Find where the given text appears and provide that cell's center as [X, Y] coordinate. 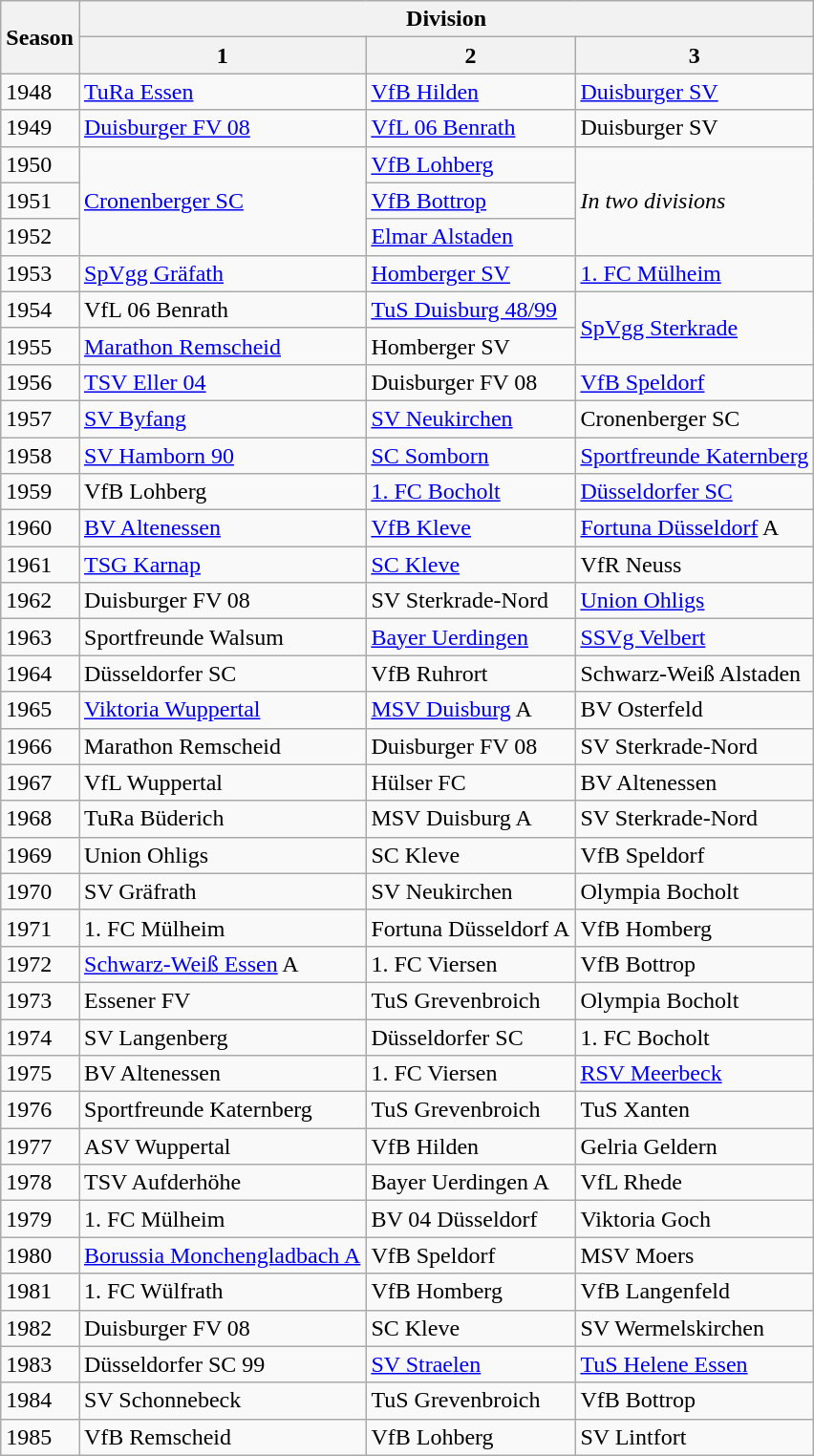
Viktoria Goch [695, 1219]
Hülser FC [470, 782]
1960 [40, 528]
TSG Karnap [222, 565]
1955 [40, 346]
VfL Wuppertal [222, 782]
1965 [40, 710]
Bayer Uerdingen [470, 637]
VfL Rhede [695, 1183]
1976 [40, 1110]
Division [445, 19]
BV 04 Düsseldorf [470, 1219]
1949 [40, 128]
1979 [40, 1219]
SV Hamborn 90 [222, 456]
1959 [40, 492]
Season [40, 37]
1983 [40, 1364]
1962 [40, 601]
VfB Ruhrort [470, 674]
SV Wermelskirchen [695, 1328]
ASV Wuppertal [222, 1146]
1950 [40, 164]
SpVgg Gräfath [222, 273]
TuRa Essen [222, 92]
Schwarz-Weiß Essen A [222, 964]
Essener FV [222, 1000]
VfB Kleve [470, 528]
1961 [40, 565]
Schwarz-Weiß Alstaden [695, 674]
1977 [40, 1146]
Düsseldorfer SC 99 [222, 1364]
1984 [40, 1401]
1 [222, 55]
TuRa Büderich [222, 819]
1951 [40, 201]
1969 [40, 855]
1978 [40, 1183]
1971 [40, 928]
VfB Remscheid [222, 1437]
1968 [40, 819]
SSVg Velbert [695, 637]
1948 [40, 92]
Borussia Monchengladbach A [222, 1255]
1985 [40, 1437]
TSV Eller 04 [222, 382]
1957 [40, 418]
Viktoria Wuppertal [222, 710]
Gelria Geldern [695, 1146]
1952 [40, 237]
SC Somborn [470, 456]
1967 [40, 782]
SV Lintfort [695, 1437]
BV Osterfeld [695, 710]
SV Gräfrath [222, 891]
1973 [40, 1000]
Elmar Alstaden [470, 237]
SpVgg Sterkrade [695, 328]
2 [470, 55]
VfB Langenfeld [695, 1292]
3 [695, 55]
TuS Xanten [695, 1110]
1970 [40, 891]
1954 [40, 310]
1980 [40, 1255]
1. FC Wülfrath [222, 1292]
Bayer Uerdingen A [470, 1183]
1972 [40, 964]
1963 [40, 637]
1953 [40, 273]
VfR Neuss [695, 565]
1975 [40, 1074]
1981 [40, 1292]
RSV Meerbeck [695, 1074]
SV Straelen [470, 1364]
MSV Moers [695, 1255]
In two divisions [695, 201]
1974 [40, 1037]
SV Byfang [222, 418]
1966 [40, 746]
SV Schonnebeck [222, 1401]
1956 [40, 382]
1958 [40, 456]
TuS Helene Essen [695, 1364]
Sportfreunde Walsum [222, 637]
TuS Duisburg 48/99 [470, 310]
TSV Aufderhöhe [222, 1183]
1982 [40, 1328]
SV Langenberg [222, 1037]
1964 [40, 674]
